Provide the (x, y) coordinate of the cell's center where the given text is located.  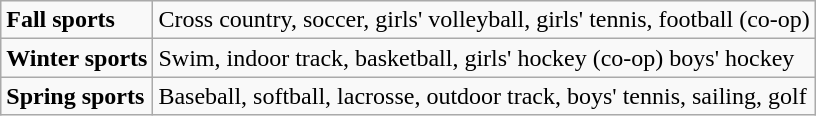
Swim, indoor track, basketball, girls' hockey (co-op) boys' hockey (484, 58)
Cross country, soccer, girls' volleyball, girls' tennis, football (co-op) (484, 20)
Spring sports (77, 96)
Baseball, softball, lacrosse, outdoor track, boys' tennis, sailing, golf (484, 96)
Fall sports (77, 20)
Winter sports (77, 58)
